From the cell containing the given text, extract its center point as (x, y) coordinate. 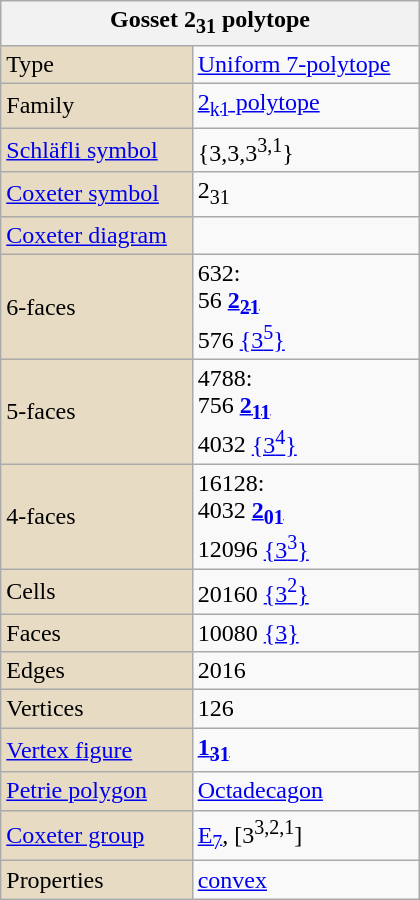
Faces (96, 633)
Properties (96, 880)
E7, [33,2,1] (306, 836)
{3,3,33,1} (306, 150)
16128:4032 201 12096 {33} (306, 516)
632:56 221 576 {35} (306, 306)
2k1 polytope (306, 105)
Vertices (96, 709)
Schläfli symbol (96, 150)
126 (306, 709)
Cells (96, 592)
Type (96, 64)
Octadecagon (306, 791)
Coxeter group (96, 836)
4788:756 211 4032 {34} (306, 412)
4-faces (96, 516)
5-faces (96, 412)
Gosset 231 polytope (210, 23)
Petrie polygon (96, 791)
Edges (96, 671)
10080 {3} (306, 633)
Uniform 7-polytope (306, 64)
convex (306, 880)
Coxeter diagram (96, 235)
2016 (306, 671)
6-faces (96, 306)
Coxeter symbol (96, 194)
Family (96, 105)
231 (306, 194)
131 (306, 750)
Vertex figure (96, 750)
20160 {32} (306, 592)
